Find where the given text appears and provide that cell's center as [x, y] coordinate. 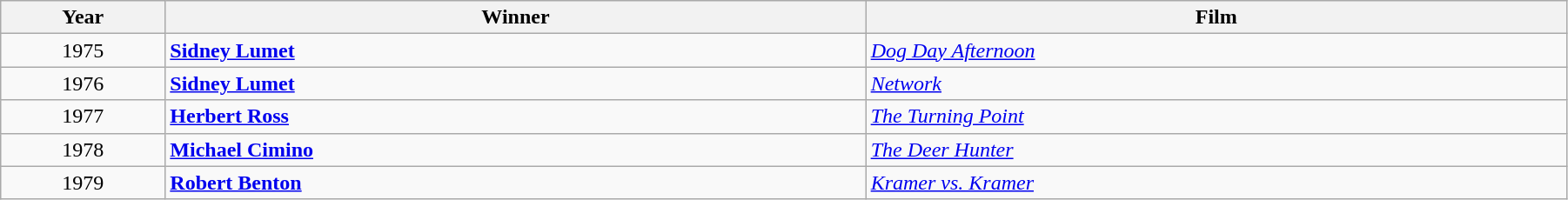
Network [1216, 83]
Year [84, 17]
1977 [84, 117]
Film [1216, 17]
Kramer vs. Kramer [1216, 183]
The Deer Hunter [1216, 150]
Michael Cimino [515, 150]
Winner [515, 17]
1979 [84, 183]
The Turning Point [1216, 117]
1978 [84, 150]
1975 [84, 50]
Herbert Ross [515, 117]
1976 [84, 83]
Dog Day Afternoon [1216, 50]
Robert Benton [515, 183]
